Find where the given text appears and provide that cell's center as [x, y] coordinate. 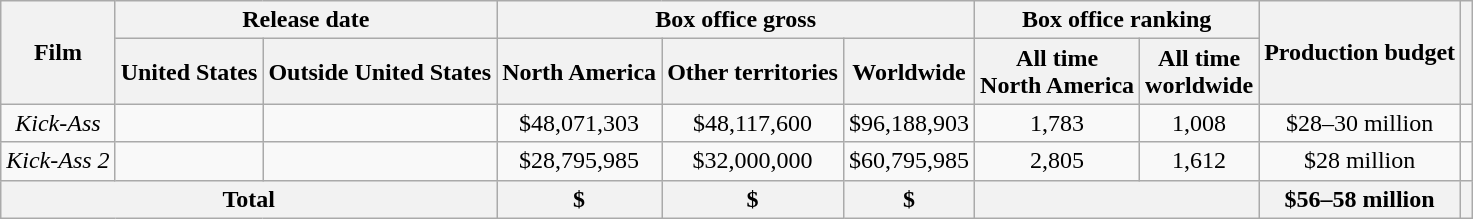
$28 million [1360, 161]
$60,795,985 [908, 161]
$48,071,303 [580, 123]
Kick-Ass 2 [58, 161]
1,008 [1200, 123]
Film [58, 52]
$28,795,985 [580, 161]
United States [189, 72]
$96,188,903 [908, 123]
$32,000,000 [753, 161]
Production budget [1360, 52]
1,783 [1058, 123]
2,805 [1058, 161]
Kick-Ass [58, 123]
Box office ranking [1117, 20]
All time North America [1058, 72]
$28–30 million [1360, 123]
$48,117,600 [753, 123]
North America [580, 72]
Total [249, 199]
1,612 [1200, 161]
All time worldwide [1200, 72]
Worldwide [908, 72]
Box office gross [736, 20]
Outside United States [380, 72]
Release date [306, 20]
Other territories [753, 72]
$56–58 million [1360, 199]
